Extract the [x, y] coordinate from the center of the cell holding the provided text.  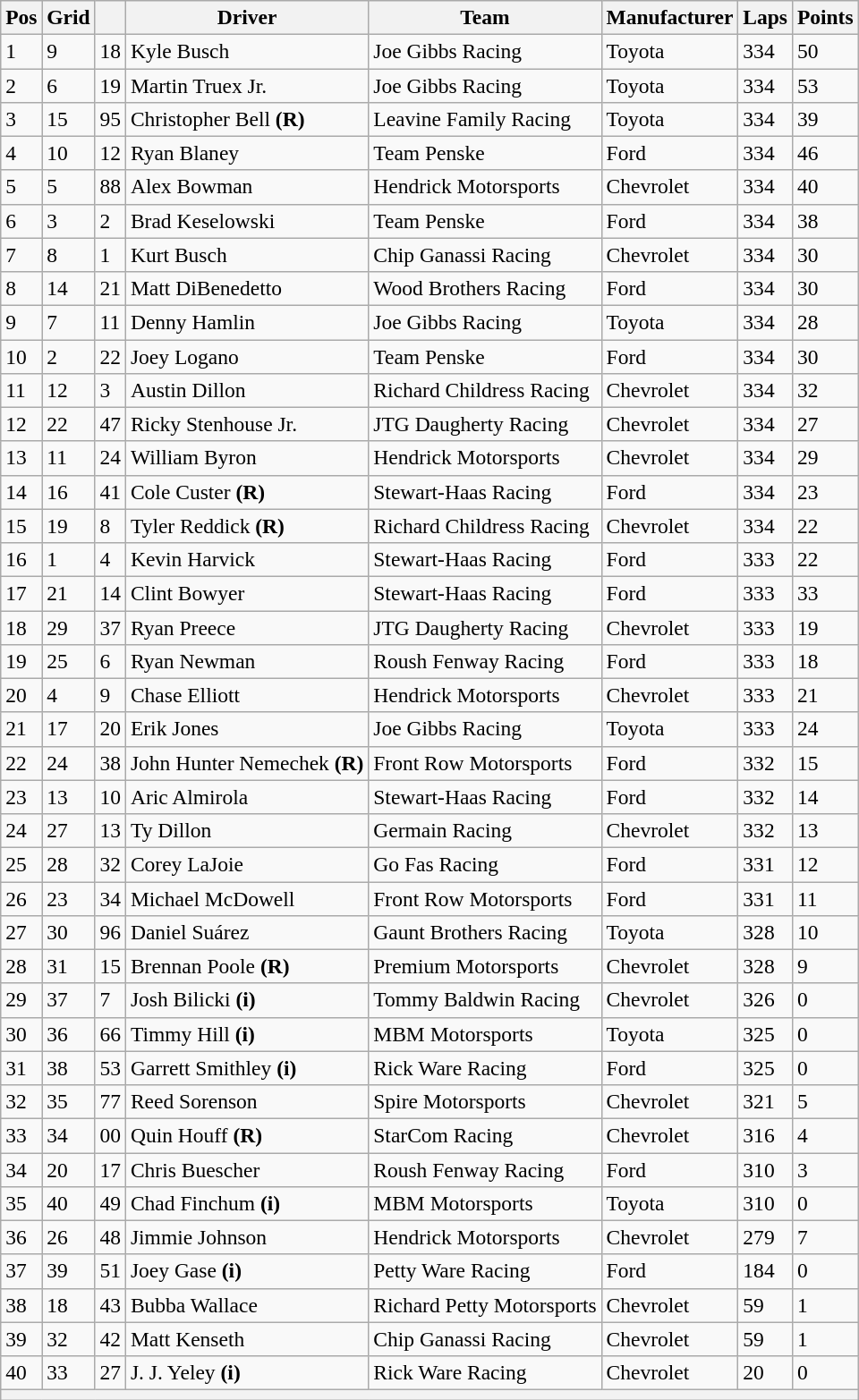
48 [110, 1237]
46 [825, 153]
47 [110, 424]
Go Fas Racing [485, 864]
Cole Custer (R) [247, 492]
00 [110, 1135]
Germain Racing [485, 830]
Bubba Wallace [247, 1305]
279 [766, 1237]
Laps [766, 17]
Kevin Harvick [247, 559]
Erik Jones [247, 729]
Denny Hamlin [247, 322]
Michael McDowell [247, 898]
Ricky Stenhouse Jr. [247, 424]
95 [110, 119]
Kyle Busch [247, 51]
Aric Almirola [247, 797]
Matt DiBenedetto [247, 288]
Premium Motorsports [485, 966]
Tyler Reddick (R) [247, 526]
Christopher Bell (R) [247, 119]
Joey Logano [247, 356]
326 [766, 1000]
Brennan Poole (R) [247, 966]
Ryan Blaney [247, 153]
Chase Elliott [247, 695]
Quin Houff (R) [247, 1135]
43 [110, 1305]
Ryan Preece [247, 627]
Gaunt Brothers Racing [485, 932]
184 [766, 1271]
Matt Kenseth [247, 1339]
88 [110, 187]
Chad Finchum (i) [247, 1203]
Chris Buescher [247, 1169]
Reed Sorenson [247, 1101]
Garrett Smithley (i) [247, 1068]
Team [485, 17]
41 [110, 492]
96 [110, 932]
Richard Petty Motorsports [485, 1305]
Austin Dillon [247, 390]
Alex Bowman [247, 187]
Grid [68, 17]
Joey Gase (i) [247, 1271]
Daniel Suárez [247, 932]
Driver [247, 17]
William Byron [247, 458]
Kurt Busch [247, 255]
Brad Keselowski [247, 221]
Corey LaJoie [247, 864]
Ty Dillon [247, 830]
Clint Bowyer [247, 593]
Martin Truex Jr. [247, 85]
321 [766, 1101]
66 [110, 1034]
Wood Brothers Racing [485, 288]
Pos [21, 17]
316 [766, 1135]
John Hunter Nemechek (R) [247, 763]
Tommy Baldwin Racing [485, 1000]
Points [825, 17]
49 [110, 1203]
Josh Bilicki (i) [247, 1000]
Spire Motorsports [485, 1101]
Ryan Newman [247, 661]
Jimmie Johnson [247, 1237]
Manufacturer [669, 17]
Petty Ware Racing [485, 1271]
StarCom Racing [485, 1135]
42 [110, 1339]
Leavine Family Racing [485, 119]
Timmy Hill (i) [247, 1034]
50 [825, 51]
77 [110, 1101]
J. J. Yeley (i) [247, 1372]
51 [110, 1271]
